Output the (X, Y) coordinate of the center of the cell containing the given text.  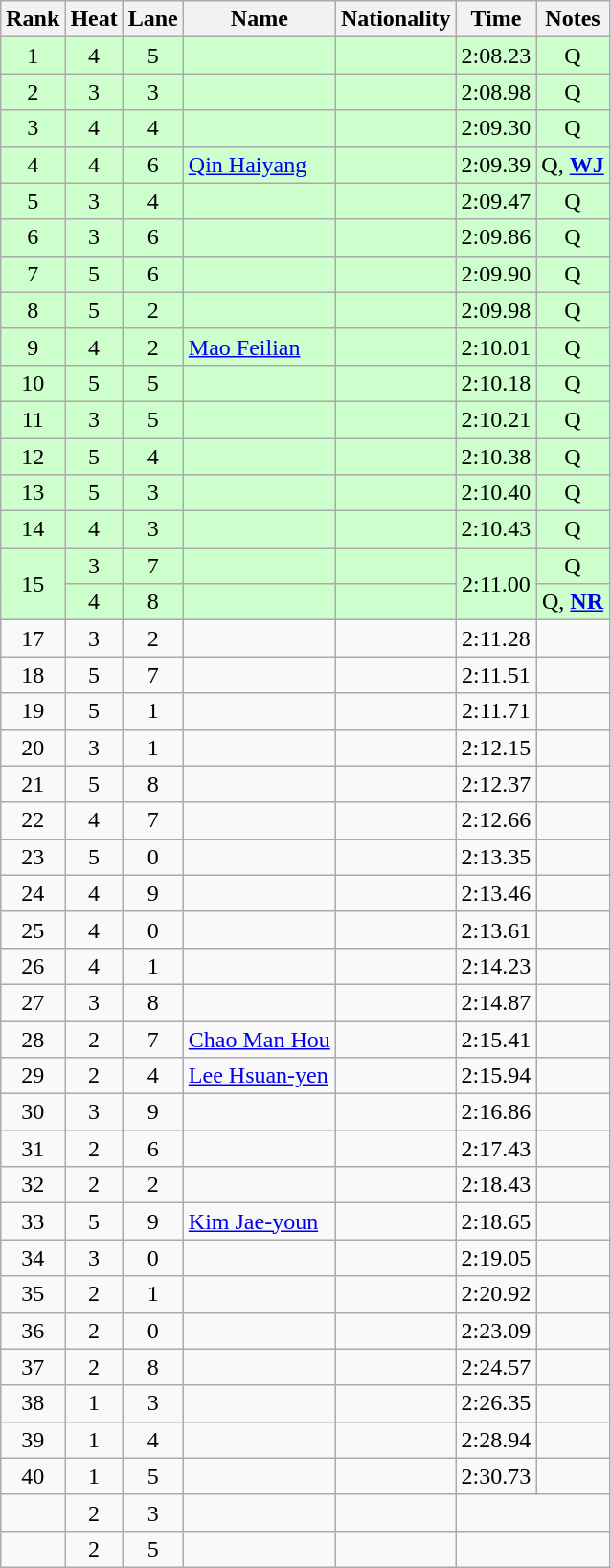
2:15.94 (496, 1076)
2:09.30 (496, 128)
2:09.86 (496, 237)
2:18.43 (496, 1185)
2:14.23 (496, 966)
34 (33, 1258)
2:13.61 (496, 930)
2:11.71 (496, 711)
Mao Feilian (259, 347)
20 (33, 748)
Time (496, 19)
27 (33, 1002)
15 (33, 584)
2:10.40 (496, 493)
Chao Man Hou (259, 1039)
2:17.43 (496, 1149)
2:30.73 (496, 1476)
Notes (573, 19)
29 (33, 1076)
Nationality (396, 19)
2:08.23 (496, 56)
33 (33, 1221)
Q, WJ (573, 165)
Heat (94, 19)
2:15.41 (496, 1039)
2:11.51 (496, 675)
2:18.65 (496, 1221)
35 (33, 1294)
13 (33, 493)
31 (33, 1149)
2:16.86 (496, 1112)
18 (33, 675)
2:10.38 (496, 457)
10 (33, 383)
19 (33, 711)
17 (33, 638)
2:24.57 (496, 1367)
2:12.37 (496, 784)
22 (33, 820)
2:11.00 (496, 584)
2:10.01 (496, 347)
2:10.43 (496, 529)
2:09.39 (496, 165)
Lee Hsuan-yen (259, 1076)
30 (33, 1112)
Kim Jae-youn (259, 1221)
2:26.35 (496, 1403)
2:12.15 (496, 748)
2:14.87 (496, 1002)
Rank (33, 19)
12 (33, 457)
2:09.98 (496, 310)
28 (33, 1039)
Lane (153, 19)
25 (33, 930)
Q, NR (573, 602)
23 (33, 857)
39 (33, 1440)
2:19.05 (496, 1258)
2:09.47 (496, 201)
40 (33, 1476)
11 (33, 419)
2:11.28 (496, 638)
36 (33, 1331)
2:10.21 (496, 419)
2:12.66 (496, 820)
Name (259, 19)
21 (33, 784)
2:23.09 (496, 1331)
37 (33, 1367)
2:28.94 (496, 1440)
Qin Haiyang (259, 165)
24 (33, 893)
2:09.90 (496, 274)
2:10.18 (496, 383)
2:13.35 (496, 857)
14 (33, 529)
26 (33, 966)
32 (33, 1185)
2:13.46 (496, 893)
38 (33, 1403)
2:08.98 (496, 92)
2:20.92 (496, 1294)
